Extract the (x, y) coordinate from the center of the cell holding the provided text.  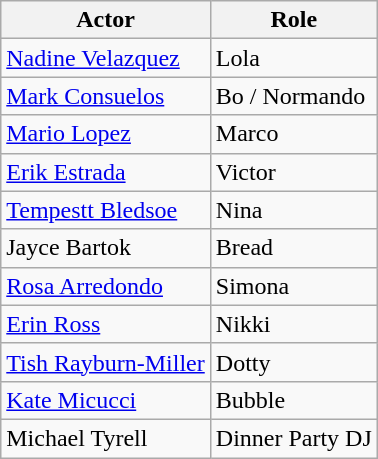
Dotty (294, 362)
Kate Micucci (106, 400)
Rosa Arredondo (106, 286)
Jayce Bartok (106, 248)
Nikki (294, 324)
Erin Ross (106, 324)
Nadine Velazquez (106, 58)
Michael Tyrell (106, 438)
Actor (106, 20)
Tish Rayburn-Miller (106, 362)
Role (294, 20)
Nina (294, 210)
Mario Lopez (106, 134)
Victor (294, 172)
Mark Consuelos (106, 96)
Simona (294, 286)
Erik Estrada (106, 172)
Bo / Normando (294, 96)
Dinner Party DJ (294, 438)
Tempestt Bledsoe (106, 210)
Marco (294, 134)
Lola (294, 58)
Bread (294, 248)
Bubble (294, 400)
